Output the [x, y] coordinate of the center of the cell containing the given text.  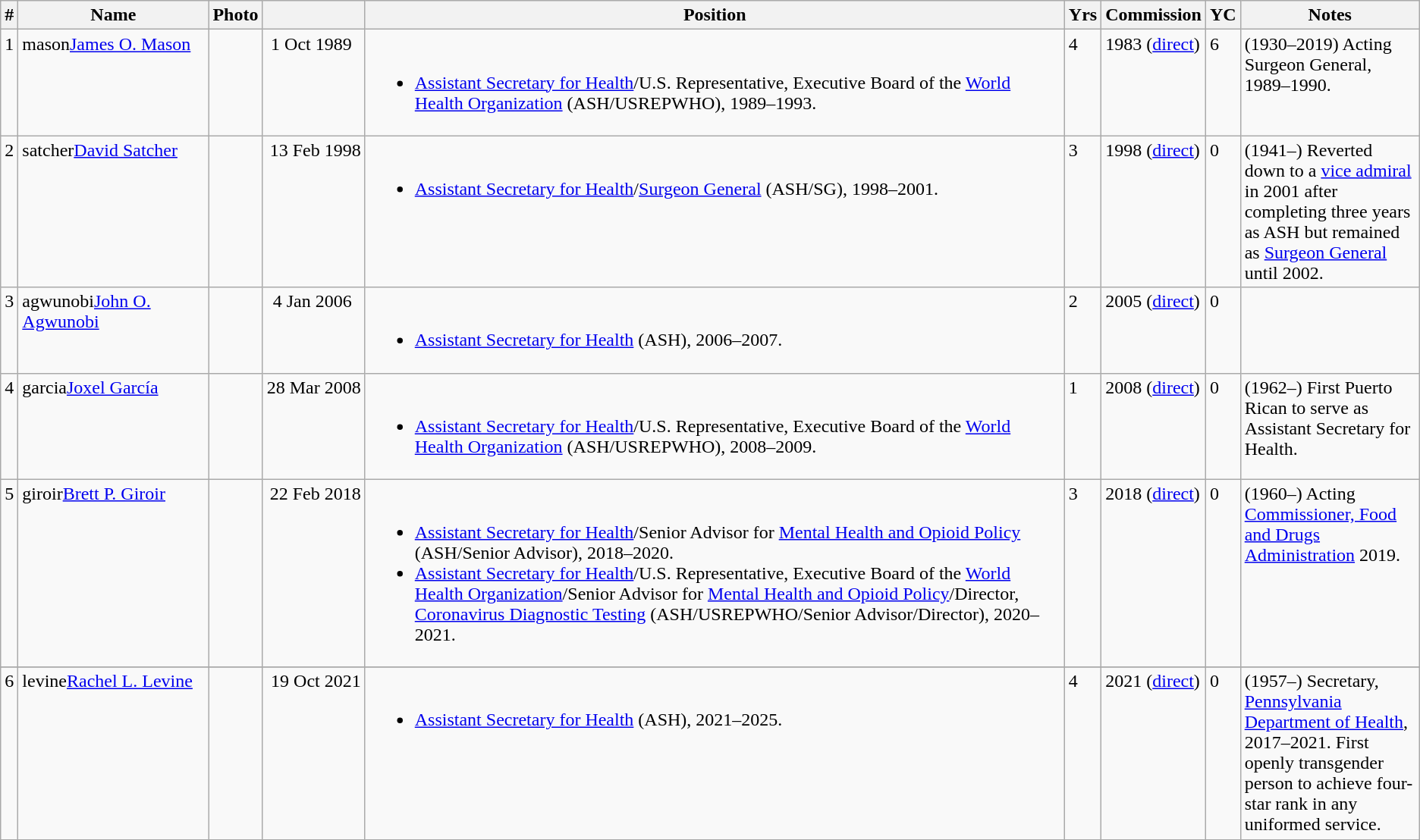
Name [114, 15]
Yrs [1082, 15]
1998 (direct) [1154, 212]
Photo [235, 15]
2005 (direct) [1154, 331]
masonJames O. Mason [114, 83]
Notes [1330, 15]
1983 (direct) [1154, 83]
Assistant Secretary for Health (ASH), 2021–2025. [715, 754]
2018 (direct) [1154, 573]
1 Oct 1989 [314, 83]
13 Feb 1998 [314, 212]
# [9, 15]
Assistant Secretary for Health/U.S. Representative, Executive Board of the World Health Organization (ASH/USREPWHO), 2008–2009. [715, 426]
giroirBrett P. Giroir [114, 573]
Position [715, 15]
agwunobiJohn O. Agwunobi [114, 331]
garciaJoxel García [114, 426]
(1960–) Acting Commissioner, Food and Drugs Administration 2019. [1330, 573]
(1941–) Reverted down to a vice admiral in 2001 after completing three years as ASH but remained as Surgeon General until 2002. [1330, 212]
Commission [1154, 15]
22 Feb 2018 [314, 573]
satcherDavid Satcher [114, 212]
2021 (direct) [1154, 754]
(1930–2019) Acting Surgeon General, 1989–1990. [1330, 83]
(1962–) First Puerto Rican to serve as Assistant Secretary for Health. [1330, 426]
28 Mar 2008 [314, 426]
(1957–) Secretary, Pennsylvania Department of Health, 2017–2021. First openly transgender person to achieve four-star rank in any uniformed service. [1330, 754]
Assistant Secretary for Health/U.S. Representative, Executive Board of the World Health Organization (ASH/USREPWHO), 1989–1993. [715, 83]
4 Jan 2006 [314, 331]
19 Oct 2021 [314, 754]
Assistant Secretary for Health (ASH), 2006–2007. [715, 331]
2008 (direct) [1154, 426]
levineRachel L. Levine [114, 754]
5 [9, 573]
YC [1223, 15]
Assistant Secretary for Health/Surgeon General (ASH/SG), 1998–2001. [715, 212]
